Return the [x, y] coordinate for the center point of the cell that contains the specified text.  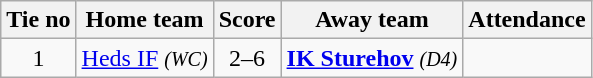
Attendance [527, 20]
Heds IF (WC) [144, 58]
Home team [144, 20]
1 [38, 58]
Away team [372, 20]
Score [247, 20]
2–6 [247, 58]
IK Sturehov (D4) [372, 58]
Tie no [38, 20]
